Capture the cell that displays the provided text and extract its [X, Y] central coordinate. 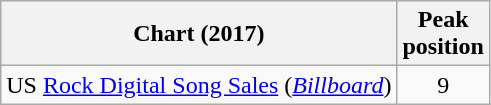
US Rock Digital Song Sales (Billboard) [199, 85]
Peakposition [443, 34]
Chart (2017) [199, 34]
9 [443, 85]
